Extract the (X, Y) coordinate from the center of the cell holding the provided text.  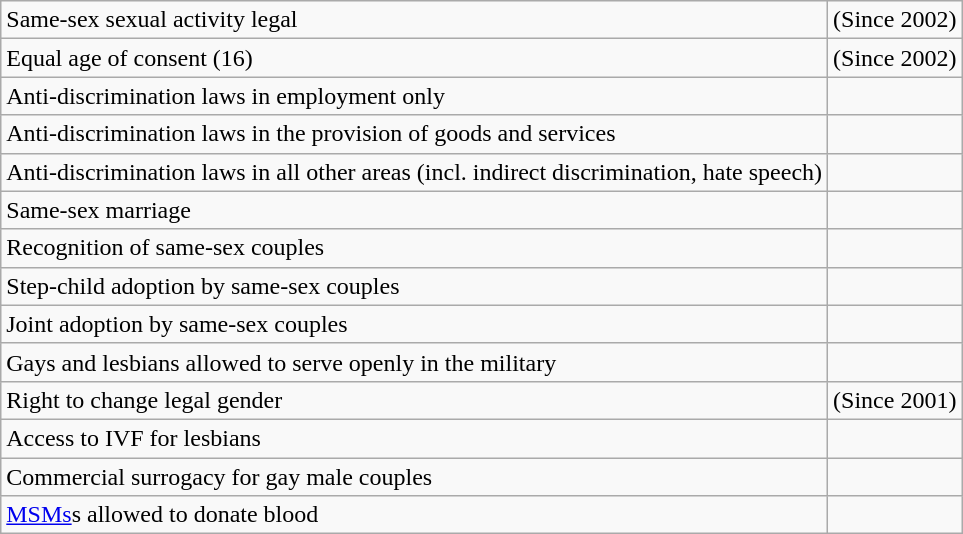
Recognition of same-sex couples (414, 248)
Commercial surrogacy for gay male couples (414, 477)
Same-sex marriage (414, 210)
MSMss allowed to donate blood (414, 515)
Gays and lesbians allowed to serve openly in the military (414, 362)
Access to IVF for lesbians (414, 438)
Joint adoption by same-sex couples (414, 324)
Right to change legal gender (414, 400)
Anti-discrimination laws in the provision of goods and services (414, 134)
Anti-discrimination laws in employment only (414, 96)
(Since 2001) (895, 400)
Equal age of consent (16) (414, 58)
Step-child adoption by same-sex couples (414, 286)
Anti-discrimination laws in all other areas (incl. indirect discrimination, hate speech) (414, 172)
Same-sex sexual activity legal (414, 20)
